Determine the (x, y) coordinate at the center of the cell enclosing the given text.  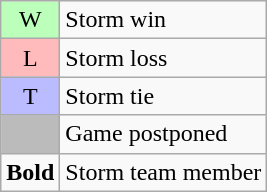
L (30, 58)
Game postponed (164, 134)
Storm loss (164, 58)
Storm tie (164, 96)
W (30, 20)
Storm team member (164, 172)
Storm win (164, 20)
T (30, 96)
Bold (30, 172)
